Pinpoint the cell where the given text exists, returning its [x, y] midpoint coordinate. 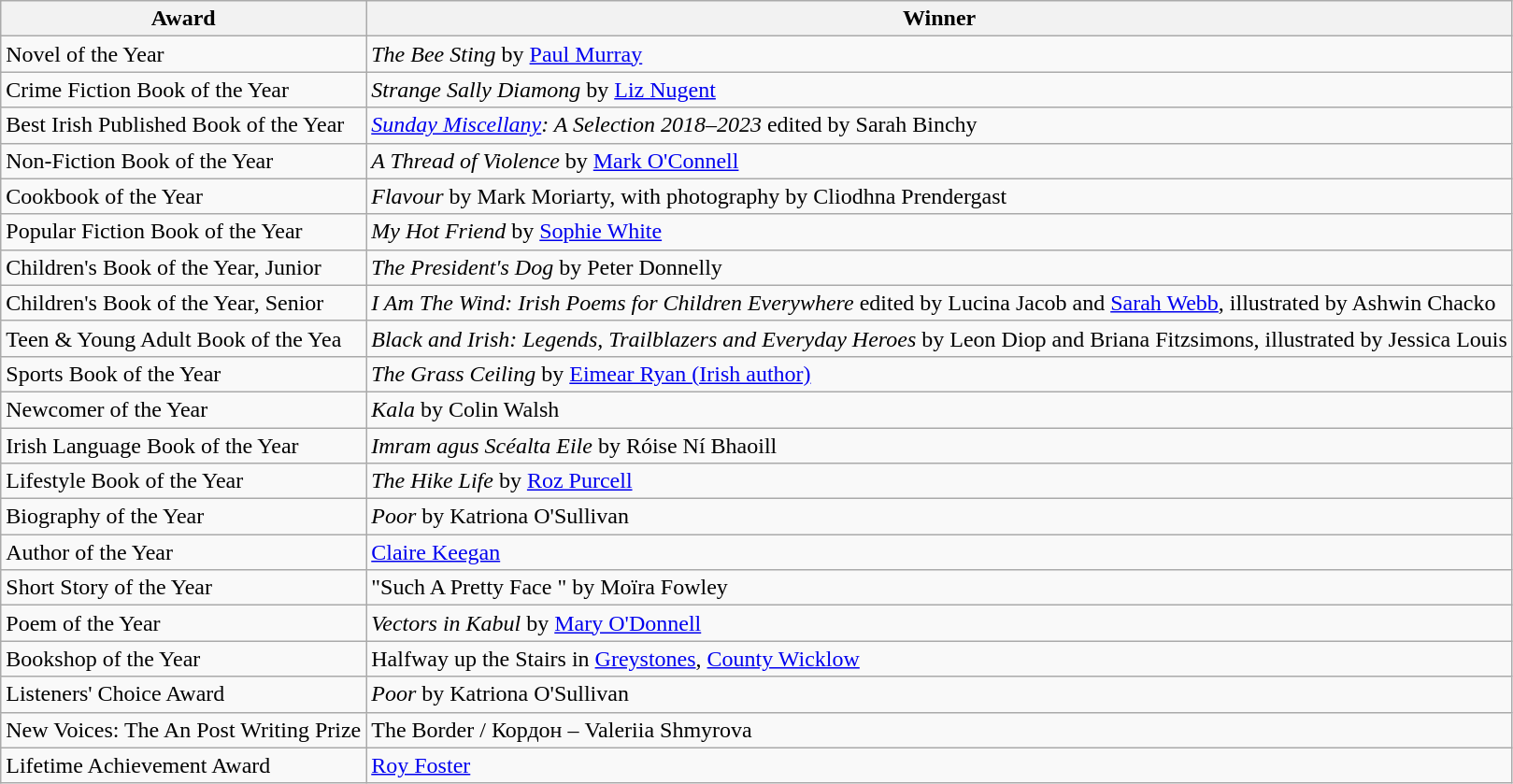
Biography of the Year [183, 517]
Irish Language Book of the Year [183, 446]
Imram agus Scéalta Eile by Róise Ní Bhaoill [940, 446]
Sports Book of the Year [183, 374]
Claire Keegan [940, 552]
Author of the Year [183, 552]
Winner [940, 19]
Award [183, 19]
The Grass Ceiling by Eimear Ryan (Irish author) [940, 374]
Halfway up the Stairs in Greystones, County Wicklow [940, 659]
Vectors in Kabul by Mary O'Donnell [940, 623]
Poem of the Year [183, 623]
My Hot Friend by Sophie White [940, 232]
The Border / Кордон – Valeriia Shmyrova [940, 730]
Cookbook of the Year [183, 196]
Non-Fiction Book of the Year [183, 161]
Flavour by Mark Moriarty, with photography by Cliodhna Prendergast [940, 196]
I Am The Wind: Irish Poems for Children Everywhere edited by Lucina Jacob and Sarah Webb, illustrated by Ashwin Chacko [940, 303]
Short Story of the Year [183, 588]
Kala by Colin Walsh [940, 409]
Newcomer of the Year [183, 409]
Popular Fiction Book of the Year [183, 232]
Black and Irish: Legends, Trailblazers and Everyday Heroes by Leon Diop and Briana Fitzsimons, illustrated by Jessica Louis [940, 338]
Listeners' Choice Award [183, 694]
Strange Sally Diamong by Liz Nugent [940, 90]
Sunday Miscellany: A Selection 2018–2023 edited by Sarah Binchy [940, 125]
Bookshop of the Year [183, 659]
Novel of the Year [183, 54]
Best Irish Published Book of the Year [183, 125]
Crime Fiction Book of the Year [183, 90]
Roy Foster [940, 765]
Lifestyle Book of the Year [183, 481]
Teen & Young Adult Book of the Yea [183, 338]
New Voices: The An Post Writing Prize [183, 730]
"Such A Pretty Face " by Moïra Fowley [940, 588]
Children's Book of the Year, Senior [183, 303]
Children's Book of the Year, Junior [183, 267]
The Bee Sting by Paul Murray [940, 54]
A Thread of Violence by Mark O'Connell [940, 161]
The President's Dog by Peter Donnelly [940, 267]
Lifetime Achievement Award [183, 765]
The Hike Life by Roz Purcell [940, 481]
